Find where the given text appears and provide that cell's center as [x, y] coordinate. 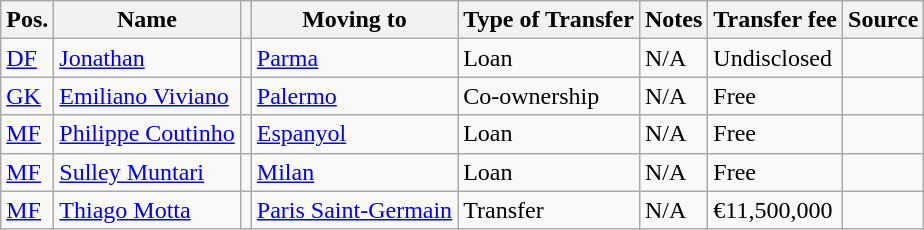
Espanyol [354, 134]
Moving to [354, 20]
Name [147, 20]
Transfer fee [776, 20]
Paris Saint-Germain [354, 210]
Emiliano Viviano [147, 96]
Source [884, 20]
Thiago Motta [147, 210]
Type of Transfer [549, 20]
Undisclosed [776, 58]
Milan [354, 172]
Co-ownership [549, 96]
DF [28, 58]
€11,500,000 [776, 210]
Jonathan [147, 58]
Parma [354, 58]
Pos. [28, 20]
Philippe Coutinho [147, 134]
GK [28, 96]
Notes [673, 20]
Palermo [354, 96]
Sulley Muntari [147, 172]
Transfer [549, 210]
